Pinpoint the cell where the given text exists, returning its (x, y) midpoint coordinate. 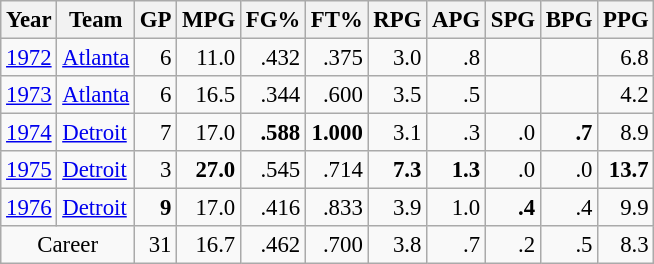
GP (156, 20)
16.5 (209, 95)
7 (156, 133)
.588 (274, 133)
9 (156, 208)
8.9 (626, 133)
3.1 (398, 133)
SPG (512, 20)
4.2 (626, 95)
.714 (338, 170)
3.0 (398, 58)
3.5 (398, 95)
BPG (568, 20)
1.3 (456, 170)
.432 (274, 58)
11.0 (209, 58)
1.0 (456, 208)
1975 (29, 170)
RPG (398, 20)
.375 (338, 58)
3 (156, 170)
3.8 (398, 245)
9.9 (626, 208)
.416 (274, 208)
Year (29, 20)
Team (96, 20)
.344 (274, 95)
1972 (29, 58)
3.9 (398, 208)
.2 (512, 245)
APG (456, 20)
7.3 (398, 170)
FG% (274, 20)
.3 (456, 133)
1.000 (338, 133)
8.3 (626, 245)
13.7 (626, 170)
31 (156, 245)
MPG (209, 20)
.600 (338, 95)
.8 (456, 58)
1973 (29, 95)
.700 (338, 245)
16.7 (209, 245)
27.0 (209, 170)
PPG (626, 20)
FT% (338, 20)
6.8 (626, 58)
.833 (338, 208)
1976 (29, 208)
.462 (274, 245)
Career (68, 245)
.545 (274, 170)
1974 (29, 133)
